For the text-containing cell, return its midpoint in (x, y) coordinate format. 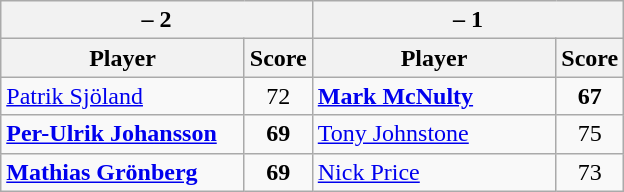
Tony Johnstone (434, 134)
Mark McNulty (434, 96)
75 (590, 134)
– 2 (157, 20)
Mathias Grönberg (123, 172)
73 (590, 172)
Patrik Sjöland (123, 96)
Nick Price (434, 172)
– 1 (468, 20)
Per-Ulrik Johansson (123, 134)
67 (590, 96)
72 (278, 96)
